Find where the given text appears and provide that cell's center as (X, Y) coordinate. 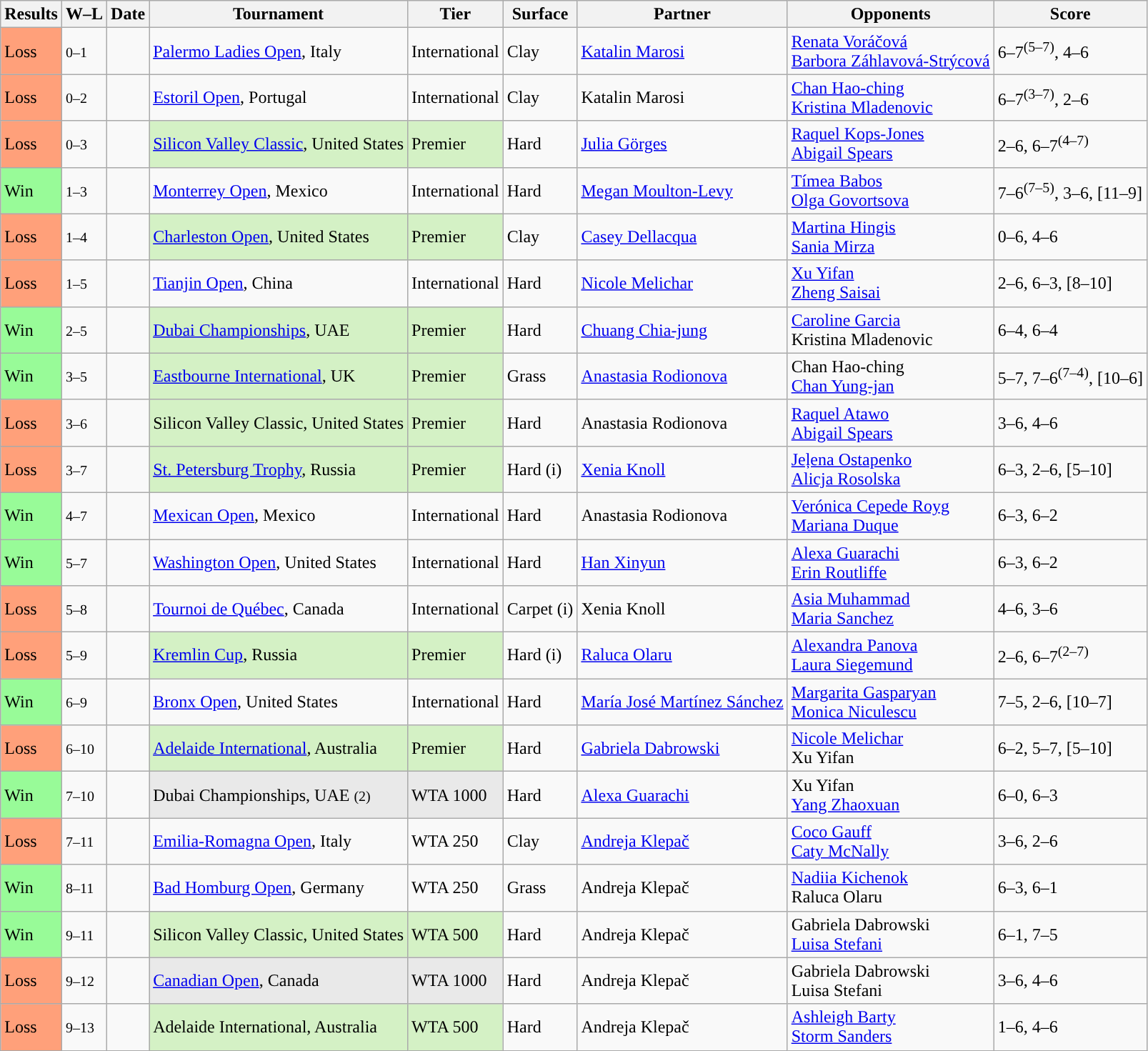
Opponents (890, 14)
Estoril Open, Portugal (279, 97)
Palermo Ladies Open, Italy (279, 51)
7–11 (84, 842)
6–3, 6–1 (1070, 887)
1–5 (84, 283)
Raluca Olaru (682, 656)
9–13 (84, 1027)
Tournament (279, 14)
Han Xinyun (682, 562)
Jeļena Ostapenko Alicja Rosolska (890, 469)
3–6 (84, 423)
Verónica Cepede Royg Mariana Duque (890, 516)
St. Petersburg Trophy, Russia (279, 469)
Dubai Championships, UAE (2) (279, 795)
6–0, 6–3 (1070, 795)
4–6, 3–6 (1070, 609)
María José Martínez Sánchez (682, 702)
5–9 (84, 656)
7–6(7–5), 3–6, [11–9] (1070, 190)
5–7, 7–6(7–4), [10–6] (1070, 376)
3–5 (84, 376)
Nicole Melichar (682, 283)
0–3 (84, 144)
Xu Yifan Zheng Saisai (890, 283)
0–2 (84, 97)
6–2, 5–7, [5–10] (1070, 749)
Bad Homburg Open, Germany (279, 887)
Julia Görges (682, 144)
3–7 (84, 469)
Surface (540, 14)
W–L (84, 14)
Gabriela Dabrowski (682, 749)
Nadiia Kichenok Raluca Olaru (890, 887)
2–6, 6–7(4–7) (1070, 144)
Partner (682, 14)
Raquel Atawo Abigail Spears (890, 423)
Martina Hingis Sania Mirza (890, 237)
Bronx Open, United States (279, 702)
Carpet (i) (540, 609)
Tier (456, 14)
Margarita Gasparyan Monica Niculescu (890, 702)
4–7 (84, 516)
2–5 (84, 330)
2–6, 6–3, [8–10] (1070, 283)
6–7(5–7), 4–6 (1070, 51)
Dubai Championships, UAE (279, 330)
Xu Yifan Yang Zhaoxuan (890, 795)
6–9 (84, 702)
2–6, 6–7(2–7) (1070, 656)
0–6, 4–6 (1070, 237)
0–1 (84, 51)
Ashleigh Barty Storm Sanders (890, 1027)
8–11 (84, 887)
Asia Muhammad Maria Sanchez (890, 609)
Casey Dellacqua (682, 237)
6–7(3–7), 2–6 (1070, 97)
Tournoi de Québec, Canada (279, 609)
Caroline Garcia Kristina Mladenovic (890, 330)
6–1, 7–5 (1070, 935)
Chan Hao-ching Chan Yung-jan (890, 376)
Mexican Open, Mexico (279, 516)
Coco Gauff Caty McNally (890, 842)
Score (1070, 14)
Canadian Open, Canada (279, 980)
Chan Hao-ching Kristina Mladenovic (890, 97)
Washington Open, United States (279, 562)
Date (129, 14)
Alexandra Panova Laura Siegemund (890, 656)
1–3 (84, 190)
7–5, 2–6, [10–7] (1070, 702)
Tianjin Open, China (279, 283)
1–6, 4–6 (1070, 1027)
Charleston Open, United States (279, 237)
Alexa Guarachi (682, 795)
6–3, 2–6, [5–10] (1070, 469)
9–11 (84, 935)
Emilia-Romagna Open, Italy (279, 842)
Renata Voráčová Barbora Záhlavová-Strýcová (890, 51)
Tímea Babos Olga Govortsova (890, 190)
Megan Moulton-Levy (682, 190)
5–7 (84, 562)
6–4, 6–4 (1070, 330)
Alexa Guarachi Erin Routliffe (890, 562)
9–12 (84, 980)
Raquel Kops-Jones Abigail Spears (890, 144)
Kremlin Cup, Russia (279, 656)
Chuang Chia-jung (682, 330)
Results (31, 14)
1–4 (84, 237)
7–10 (84, 795)
3–6, 2–6 (1070, 842)
Eastbourne International, UK (279, 376)
Nicole Melichar Xu Yifan (890, 749)
5–8 (84, 609)
6–10 (84, 749)
Monterrey Open, Mexico (279, 190)
